Return the [x, y] coordinate for the center point of the cell that contains the specified text.  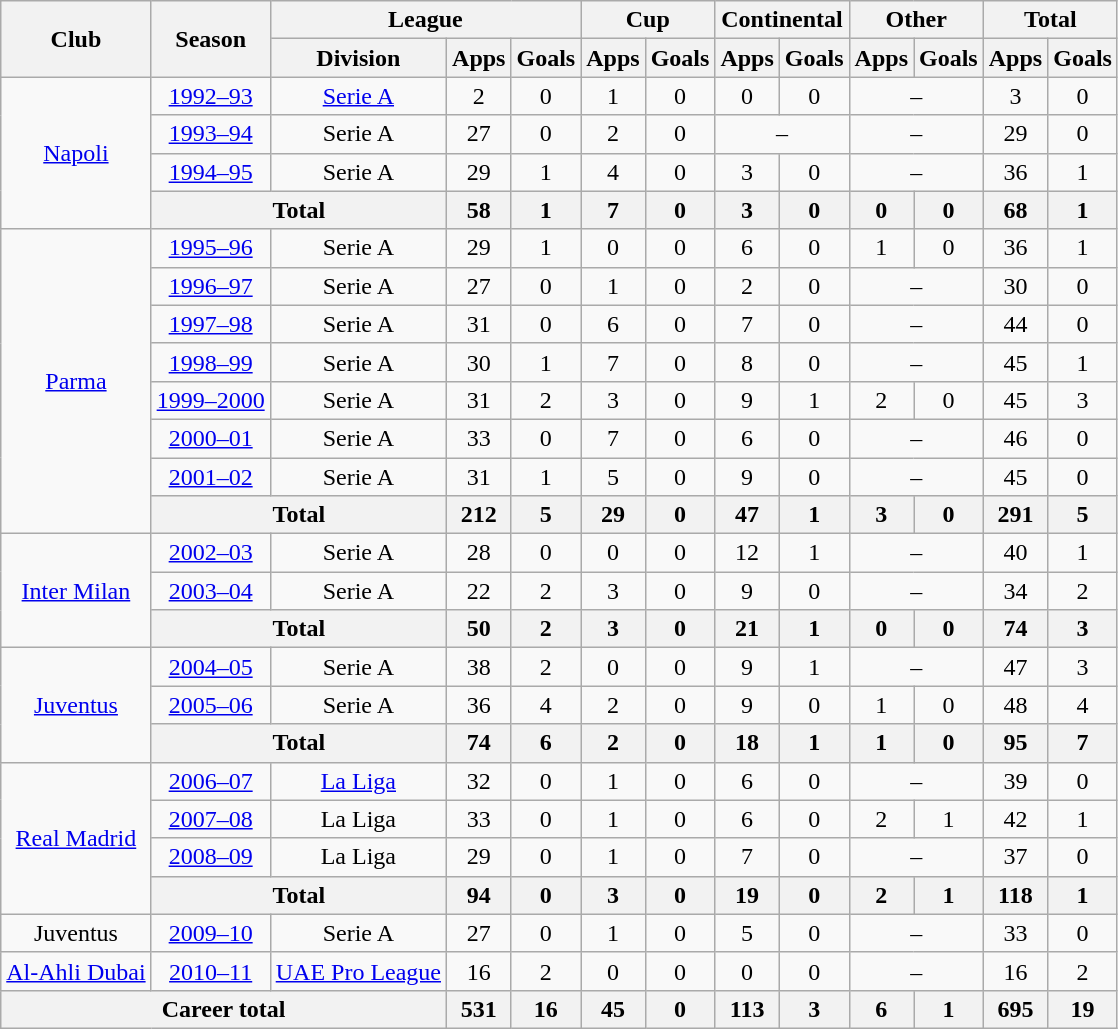
Career total [224, 1009]
Real Madrid [76, 838]
2000–01 [210, 438]
46 [1015, 438]
UAE Pro League [358, 971]
Season [210, 39]
2003–04 [210, 591]
Inter Milan [76, 591]
2002–03 [210, 553]
1999–2000 [210, 400]
40 [1015, 553]
531 [479, 1009]
2010–11 [210, 971]
Napoli [76, 153]
2008–09 [210, 857]
Division [358, 58]
212 [479, 515]
2009–10 [210, 933]
38 [479, 667]
1993–94 [210, 134]
58 [479, 210]
28 [479, 553]
1998–99 [210, 362]
2007–08 [210, 819]
18 [747, 743]
2005–06 [210, 705]
113 [747, 1009]
Continental [782, 20]
68 [1015, 210]
2001–02 [210, 477]
291 [1015, 515]
1992–93 [210, 96]
118 [1015, 895]
695 [1015, 1009]
1994–95 [210, 172]
95 [1015, 743]
94 [479, 895]
8 [747, 362]
Al-Ahli Dubai [76, 971]
League [426, 20]
39 [1015, 781]
50 [479, 629]
2006–07 [210, 781]
Other [916, 20]
44 [1015, 324]
21 [747, 629]
42 [1015, 819]
1997–98 [210, 324]
34 [1015, 591]
Cup [648, 20]
37 [1015, 857]
12 [747, 553]
1995–96 [210, 248]
Parma [76, 381]
1996–97 [210, 286]
2004–05 [210, 667]
Club [76, 39]
32 [479, 781]
22 [479, 591]
48 [1015, 705]
